Scan for the cell matching the given text and deliver its [X, Y] coordinate at center. 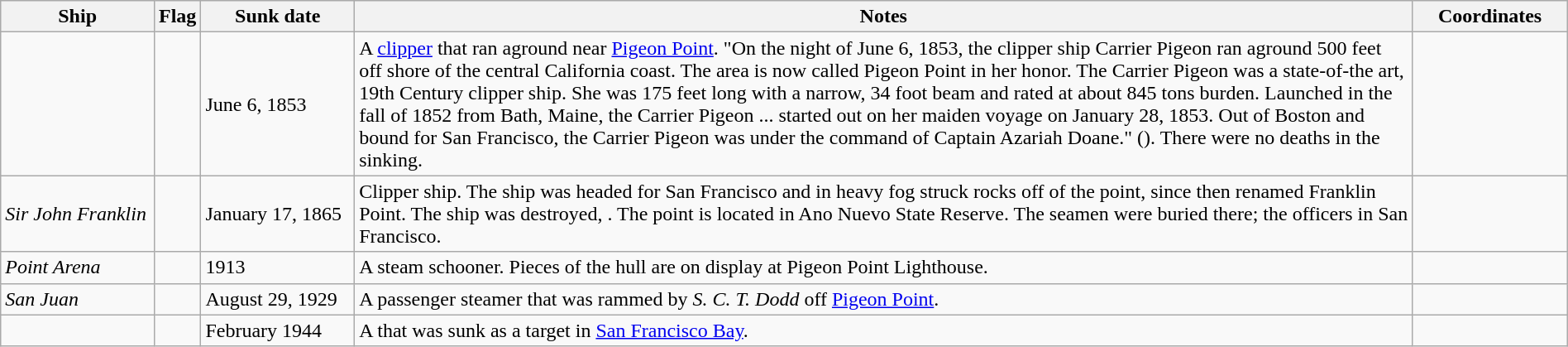
A that was sunk as a target in San Francisco Bay. [883, 330]
A passenger steamer that was rammed by S. C. T. Dodd off Pigeon Point. [883, 299]
January 17, 1865 [278, 214]
Ship [78, 17]
Notes [883, 17]
Point Arena [78, 267]
1913 [278, 267]
June 6, 1853 [278, 104]
August 29, 1929 [278, 299]
A steam schooner. Pieces of the hull are on display at Pigeon Point Lighthouse. [883, 267]
Sunk date [278, 17]
San Juan [78, 299]
Flag [177, 17]
February 1944 [278, 330]
Sir John Franklin [78, 214]
Coordinates [1490, 17]
